Return the [x, y] coordinate for the center point of the cell that contains the specified text.  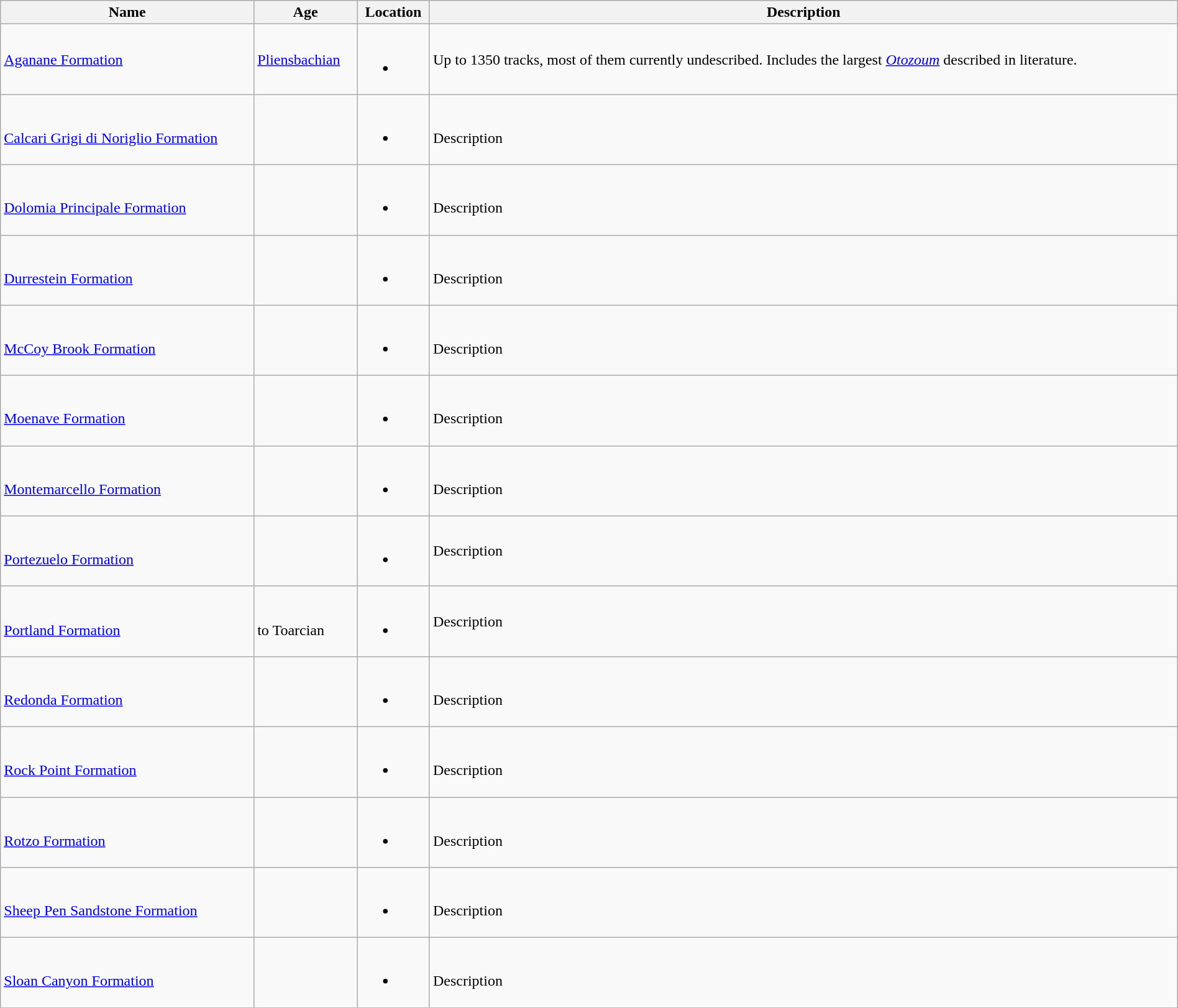
Moenave Formation [127, 410]
Sloan Canyon Formation [127, 973]
Location [393, 12]
Name [127, 12]
Sheep Pen Sandstone Formation [127, 902]
Calcari Grigi di Noriglio Formation [127, 129]
Pliensbachian [306, 60]
Portland Formation [127, 621]
Aganane Formation [127, 60]
to Toarcian [306, 621]
Durrestein Formation [127, 270]
Portezuelo Formation [127, 551]
McCoy Brook Formation [127, 341]
Up to 1350 tracks, most of them currently undescribed. Includes the largest Otozoum described in literature. [803, 60]
Montemarcello Formation [127, 481]
Rock Point Formation [127, 762]
Rotzo Formation [127, 832]
Redonda Formation [127, 691]
Dolomia Principale Formation [127, 200]
Age [306, 12]
